Find where the given text appears and provide that cell's center as (x, y) coordinate. 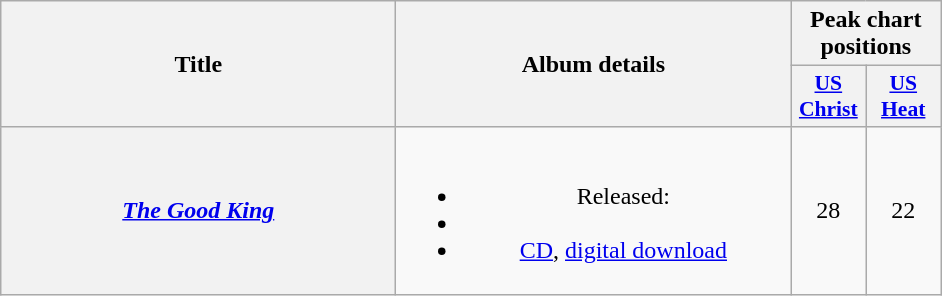
Released: CD, digital download (594, 210)
USChrist (828, 96)
Title (198, 64)
22 (904, 210)
The Good King (198, 210)
Peak chart positions (866, 34)
28 (828, 210)
USHeat (904, 96)
Album details (594, 64)
